Capture the cell that displays the provided text and extract its (x, y) central coordinate. 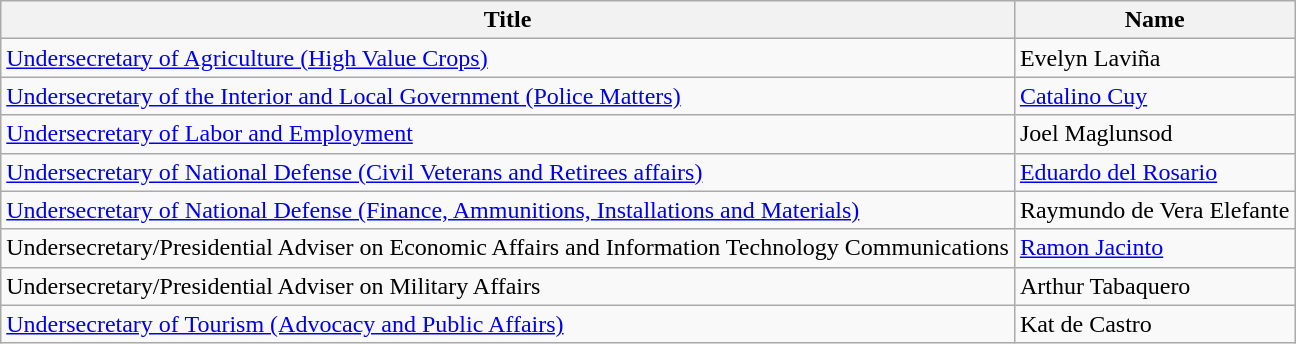
Evelyn Laviña (1154, 58)
Joel Maglunsod (1154, 134)
Raymundo de Vera Elefante (1154, 210)
Name (1154, 20)
Undersecretary/Presidential Adviser on Military Affairs (508, 286)
Undersecretary of the Interior and Local Government (Police Matters) (508, 96)
Undersecretary of National Defense (Finance, Ammunitions, Installations and Materials) (508, 210)
Undersecretary of National Defense (Civil Veterans and Retirees affairs) (508, 172)
Undersecretary of Tourism (Advocacy and Public Affairs) (508, 324)
Title (508, 20)
Undersecretary/Presidential Adviser on Economic Affairs and Information Technology Communications (508, 248)
Eduardo del Rosario (1154, 172)
Arthur Tabaquero (1154, 286)
Ramon Jacinto (1154, 248)
Kat de Castro (1154, 324)
Undersecretary of Labor and Employment (508, 134)
Undersecretary of Agriculture (High Value Crops) (508, 58)
Catalino Cuy (1154, 96)
